Output the (x, y) coordinate of the center of the cell containing the given text.  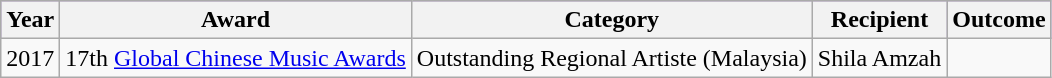
17th Global Chinese Music Awards (236, 58)
Year (30, 20)
Category (612, 20)
Award (236, 20)
Outcome (999, 20)
2017 (30, 58)
Shila Amzah (879, 58)
Recipient (879, 20)
Outstanding Regional Artiste (Malaysia) (612, 58)
